Return the (x, y) coordinate for the center point of the cell that contains the specified text.  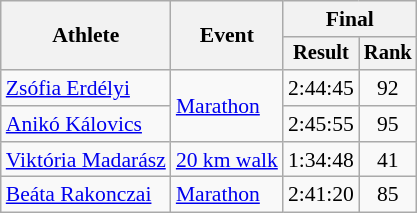
2:44:45 (321, 88)
41 (388, 160)
95 (388, 124)
20 km walk (227, 160)
2:45:55 (321, 124)
Final (350, 19)
Rank (388, 54)
2:41:20 (321, 195)
85 (388, 195)
Anikó Kálovics (86, 124)
1:34:48 (321, 160)
92 (388, 88)
Viktória Madarász (86, 160)
Zsófia Erdélyi (86, 88)
Athlete (86, 36)
Event (227, 36)
Result (321, 54)
Beáta Rakonczai (86, 195)
